Scan for the cell matching the given text and deliver its (X, Y) coordinate at center. 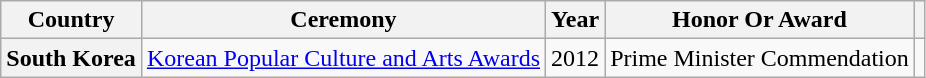
Honor Or Award (760, 20)
Country (72, 20)
South Korea (72, 58)
Prime Minister Commendation (760, 58)
2012 (576, 58)
Ceremony (343, 20)
Korean Popular Culture and Arts Awards (343, 58)
Year (576, 20)
